Output the [X, Y] coordinate of the center of the cell containing the given text.  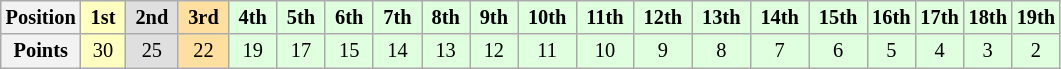
30 [104, 51]
7 [779, 51]
9th [494, 17]
2nd [152, 17]
3rd [203, 17]
9 [663, 51]
14th [779, 17]
6th [349, 17]
10th [547, 17]
11th [604, 17]
17 [301, 51]
5th [301, 17]
5 [891, 51]
4th [253, 17]
8 [721, 51]
16th [891, 17]
19 [253, 51]
4 [939, 51]
10 [604, 51]
15th [838, 17]
1st [104, 17]
25 [152, 51]
Position [41, 17]
6 [838, 51]
17th [939, 17]
18th [988, 17]
8th [446, 17]
13th [721, 17]
Points [41, 51]
12th [663, 17]
14 [397, 51]
3 [988, 51]
13 [446, 51]
22 [203, 51]
15 [349, 51]
12 [494, 51]
2 [1036, 51]
7th [397, 17]
19th [1036, 17]
11 [547, 51]
